Find where the given text appears and provide that cell's center as [X, Y] coordinate. 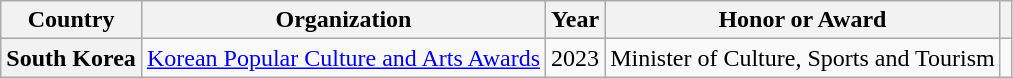
South Korea [72, 58]
Year [576, 20]
2023 [576, 58]
Honor or Award [803, 20]
Korean Popular Culture and Arts Awards [343, 58]
Minister of Culture, Sports and Tourism [803, 58]
Organization [343, 20]
Country [72, 20]
